Return the (x, y) coordinate for the center point of the cell that contains the specified text.  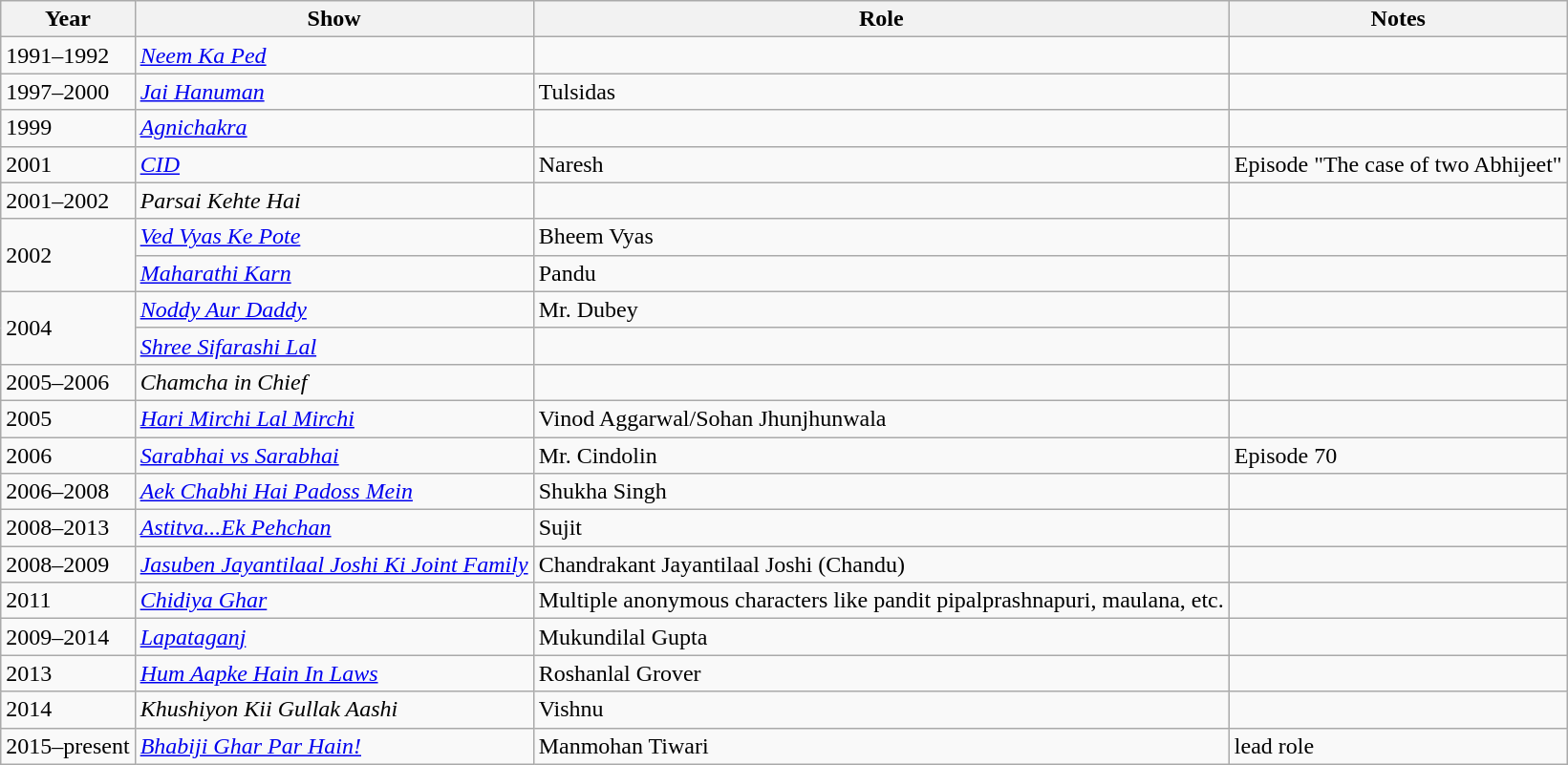
2005–2006 (68, 382)
Pandu (881, 273)
1999 (68, 128)
2011 (68, 601)
Shree Sifarashi Lal (334, 346)
Astitva...Ek Pehchan (334, 528)
2006–2008 (68, 492)
Lapataganj (334, 637)
2008–2013 (68, 528)
2006 (68, 456)
Multiple anonymous characters like pandit pipalprashnapuri, maulana, etc. (881, 601)
Jasuben Jayantilaal Joshi Ki Joint Family (334, 564)
Bheem Vyas (881, 237)
Episode 70 (1398, 456)
2015–present (68, 746)
2002 (68, 255)
lead role (1398, 746)
2014 (68, 710)
Tulsidas (881, 92)
Episode "The case of two Abhijeet" (1398, 164)
Bhabiji Ghar Par Hain! (334, 746)
Aek Chabhi Hai Padoss Mein (334, 492)
Roshanlal Grover (881, 673)
1991–1992 (68, 55)
Notes (1398, 19)
Chidiya Ghar (334, 601)
Mr. Cindolin (881, 456)
Sujit (881, 528)
Khushiyon Kii Gullak Aashi (334, 710)
Mukundilal Gupta (881, 637)
Mr. Dubey (881, 309)
Show (334, 19)
Hari Mirchi Lal Mirchi (334, 418)
2001–2002 (68, 201)
Shukha Singh (881, 492)
Neem Ka Ped (334, 55)
Role (881, 19)
2009–2014 (68, 637)
Hum Aapke Hain In Laws (334, 673)
Chamcha in Chief (334, 382)
Noddy Aur Daddy (334, 309)
Chandrakant Jayantilaal Joshi (Chandu) (881, 564)
Vishnu (881, 710)
Agnichakra (334, 128)
Maharathi Karn (334, 273)
Manmohan Tiwari (881, 746)
2005 (68, 418)
CID (334, 164)
Naresh (881, 164)
2008–2009 (68, 564)
Ved Vyas Ke Pote (334, 237)
Sarabhai vs Sarabhai (334, 456)
Vinod Aggarwal/Sohan Jhunjhunwala (881, 418)
Year (68, 19)
2013 (68, 673)
2004 (68, 328)
1997–2000 (68, 92)
2001 (68, 164)
Parsai Kehte Hai (334, 201)
Jai Hanuman (334, 92)
